Pinpoint the cell where the given text exists, returning its [x, y] midpoint coordinate. 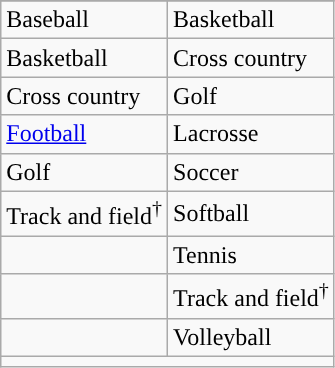
Volleyball [252, 337]
Tennis [252, 255]
Baseball [84, 20]
Lacrosse [252, 134]
Softball [252, 214]
Football [84, 134]
Soccer [252, 172]
